Determine the (x, y) coordinate at the center of the cell enclosing the given text.  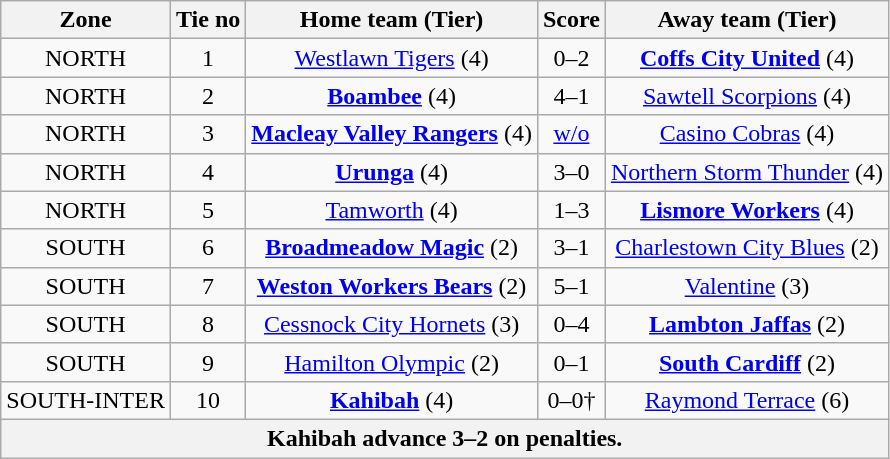
2 (208, 96)
6 (208, 248)
SOUTH-INTER (86, 400)
Weston Workers Bears (2) (392, 286)
3 (208, 134)
0–2 (571, 58)
5–1 (571, 286)
Tie no (208, 20)
Charlestown City Blues (2) (746, 248)
Casino Cobras (4) (746, 134)
Macleay Valley Rangers (4) (392, 134)
3–0 (571, 172)
Broadmeadow Magic (2) (392, 248)
Urunga (4) (392, 172)
Home team (Tier) (392, 20)
Raymond Terrace (6) (746, 400)
Lambton Jaffas (2) (746, 324)
Hamilton Olympic (2) (392, 362)
Boambee (4) (392, 96)
10 (208, 400)
4–1 (571, 96)
w/o (571, 134)
Kahibah (4) (392, 400)
Zone (86, 20)
Cessnock City Hornets (3) (392, 324)
8 (208, 324)
Score (571, 20)
3–1 (571, 248)
Valentine (3) (746, 286)
Sawtell Scorpions (4) (746, 96)
Westlawn Tigers (4) (392, 58)
Coffs City United (4) (746, 58)
1 (208, 58)
Away team (Tier) (746, 20)
0–0† (571, 400)
5 (208, 210)
South Cardiff (2) (746, 362)
4 (208, 172)
7 (208, 286)
Tamworth (4) (392, 210)
0–1 (571, 362)
1–3 (571, 210)
Kahibah advance 3–2 on penalties. (445, 438)
9 (208, 362)
Lismore Workers (4) (746, 210)
0–4 (571, 324)
Northern Storm Thunder (4) (746, 172)
